Determine the (x, y) coordinate at the center of the cell enclosing the given text.  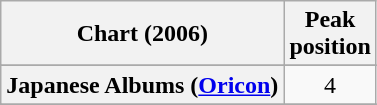
4 (330, 85)
Japanese Albums (Oricon) (142, 85)
Peakposition (330, 34)
Chart (2006) (142, 34)
